Search for the cell housing the specified text and yield its (x, y) center coordinate. 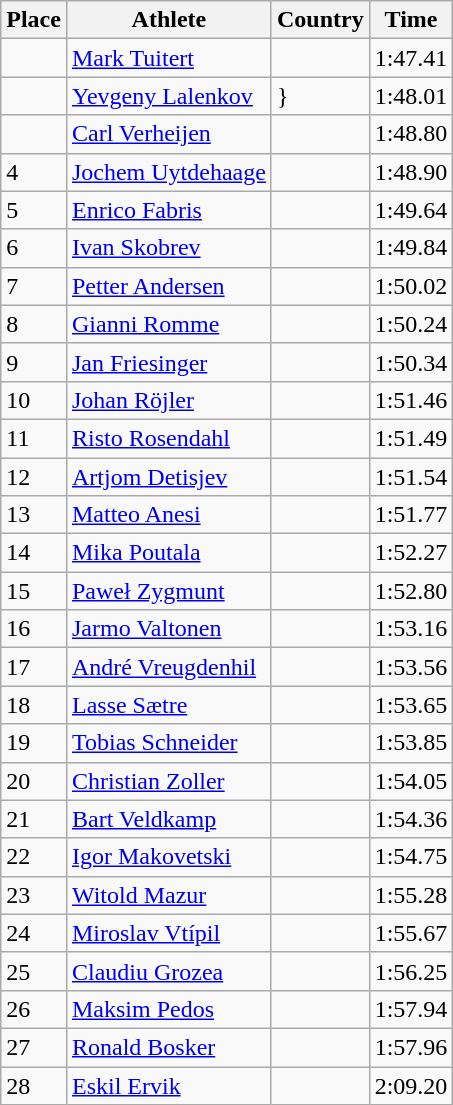
23 (34, 895)
4 (34, 172)
Country (320, 20)
2:09.20 (411, 1085)
Jan Friesinger (168, 362)
Carl Verheijen (168, 134)
Eskil Ervik (168, 1085)
5 (34, 210)
Mark Tuitert (168, 58)
Matteo Anesi (168, 515)
28 (34, 1085)
Ronald Bosker (168, 1047)
24 (34, 933)
1:50.34 (411, 362)
1:54.36 (411, 819)
1:51.54 (411, 477)
Christian Zoller (168, 781)
Lasse Sætre (168, 705)
21 (34, 819)
7 (34, 286)
1:53.85 (411, 743)
Jarmo Valtonen (168, 629)
Time (411, 20)
1:56.25 (411, 971)
18 (34, 705)
Bart Veldkamp (168, 819)
8 (34, 324)
1:55.67 (411, 933)
Maksim Pedos (168, 1009)
Claudiu Grozea (168, 971)
15 (34, 591)
6 (34, 248)
25 (34, 971)
1:50.24 (411, 324)
Petter Andersen (168, 286)
1:51.49 (411, 438)
16 (34, 629)
Place (34, 20)
1:51.46 (411, 400)
27 (34, 1047)
1:48.01 (411, 96)
1:55.28 (411, 895)
1:53.16 (411, 629)
26 (34, 1009)
Artjom Detisjev (168, 477)
1:57.94 (411, 1009)
1:52.80 (411, 591)
Igor Makovetski (168, 857)
Jochem Uytdehaage (168, 172)
1:54.75 (411, 857)
Witold Mazur (168, 895)
19 (34, 743)
Paweł Zygmunt (168, 591)
1:49.64 (411, 210)
14 (34, 553)
1:52.27 (411, 553)
20 (34, 781)
Johan Röjler (168, 400)
1:48.90 (411, 172)
22 (34, 857)
} (320, 96)
13 (34, 515)
1:50.02 (411, 286)
1:57.96 (411, 1047)
1:53.65 (411, 705)
9 (34, 362)
Yevgeny Lalenkov (168, 96)
Risto Rosendahl (168, 438)
1:49.84 (411, 248)
1:47.41 (411, 58)
Athlete (168, 20)
Enrico Fabris (168, 210)
Tobias Schneider (168, 743)
1:54.05 (411, 781)
1:51.77 (411, 515)
André Vreugdenhil (168, 667)
Mika Poutala (168, 553)
Ivan Skobrev (168, 248)
1:48.80 (411, 134)
10 (34, 400)
1:53.56 (411, 667)
12 (34, 477)
Gianni Romme (168, 324)
17 (34, 667)
Miroslav Vtípil (168, 933)
11 (34, 438)
